Search for the cell housing the specified text and yield its [x, y] center coordinate. 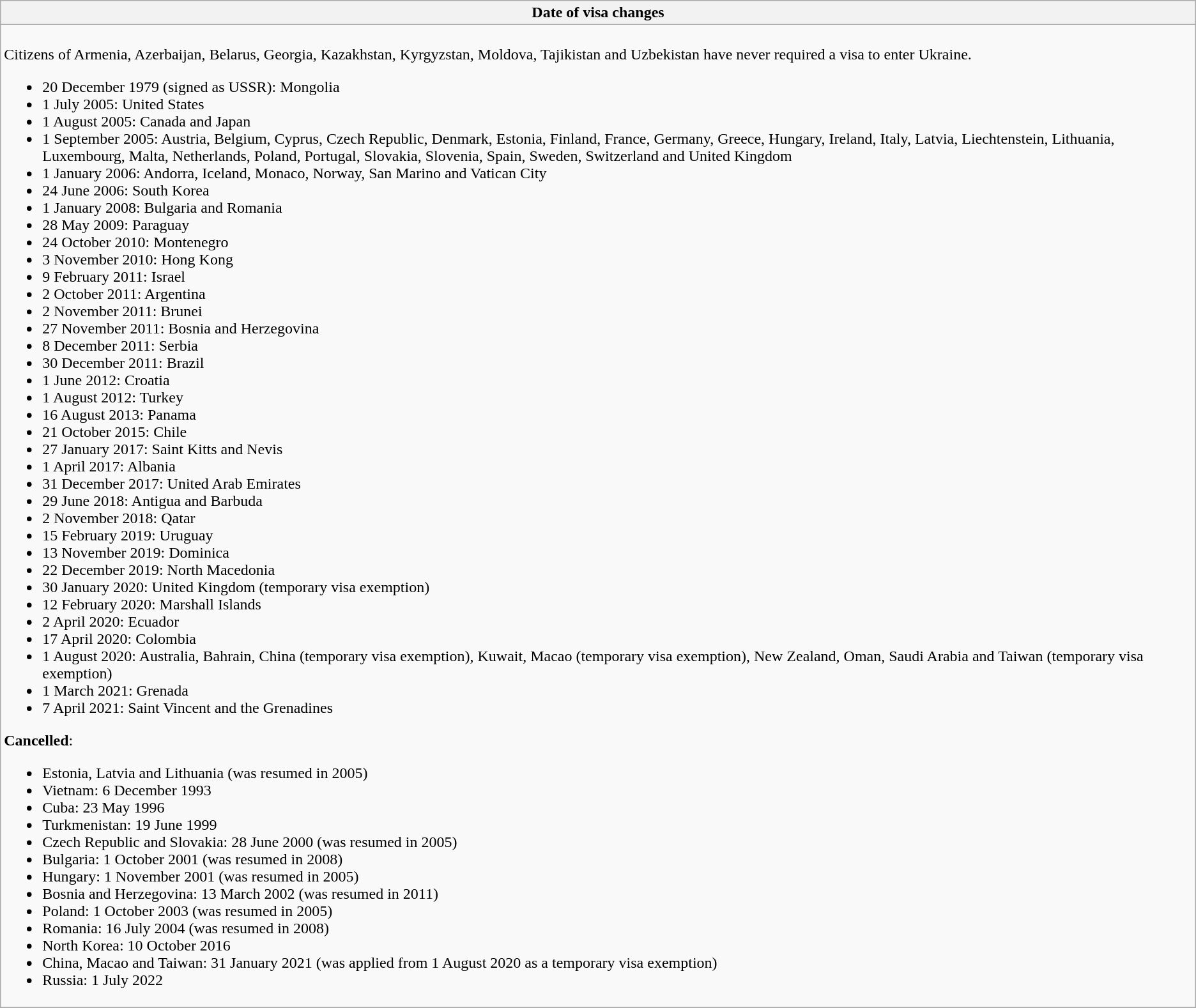
Date of visa changes [598, 13]
